Provide the [X, Y] coordinate of the cell's center where the given text is located.  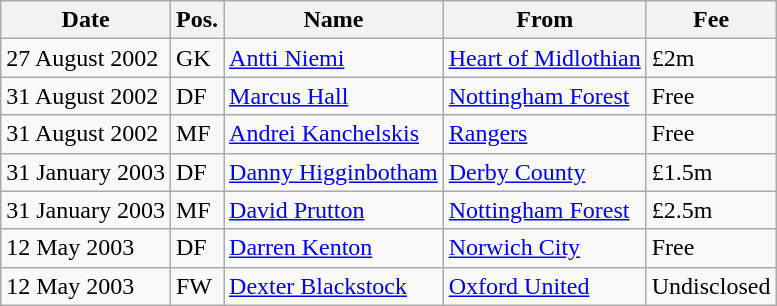
Name [334, 20]
Derby County [544, 172]
Norwich City [544, 248]
David Prutton [334, 210]
£2m [711, 58]
£2.5m [711, 210]
Darren Kenton [334, 248]
Date [86, 20]
From [544, 20]
Marcus Hall [334, 96]
FW [196, 286]
Fee [711, 20]
GK [196, 58]
Rangers [544, 134]
Undisclosed [711, 286]
Antti Niemi [334, 58]
Andrei Kanchelskis [334, 134]
Danny Higginbotham [334, 172]
27 August 2002 [86, 58]
Heart of Midlothian [544, 58]
Dexter Blackstock [334, 286]
Pos. [196, 20]
Oxford United [544, 286]
£1.5m [711, 172]
